From the cell containing the given text, extract its center point as [x, y] coordinate. 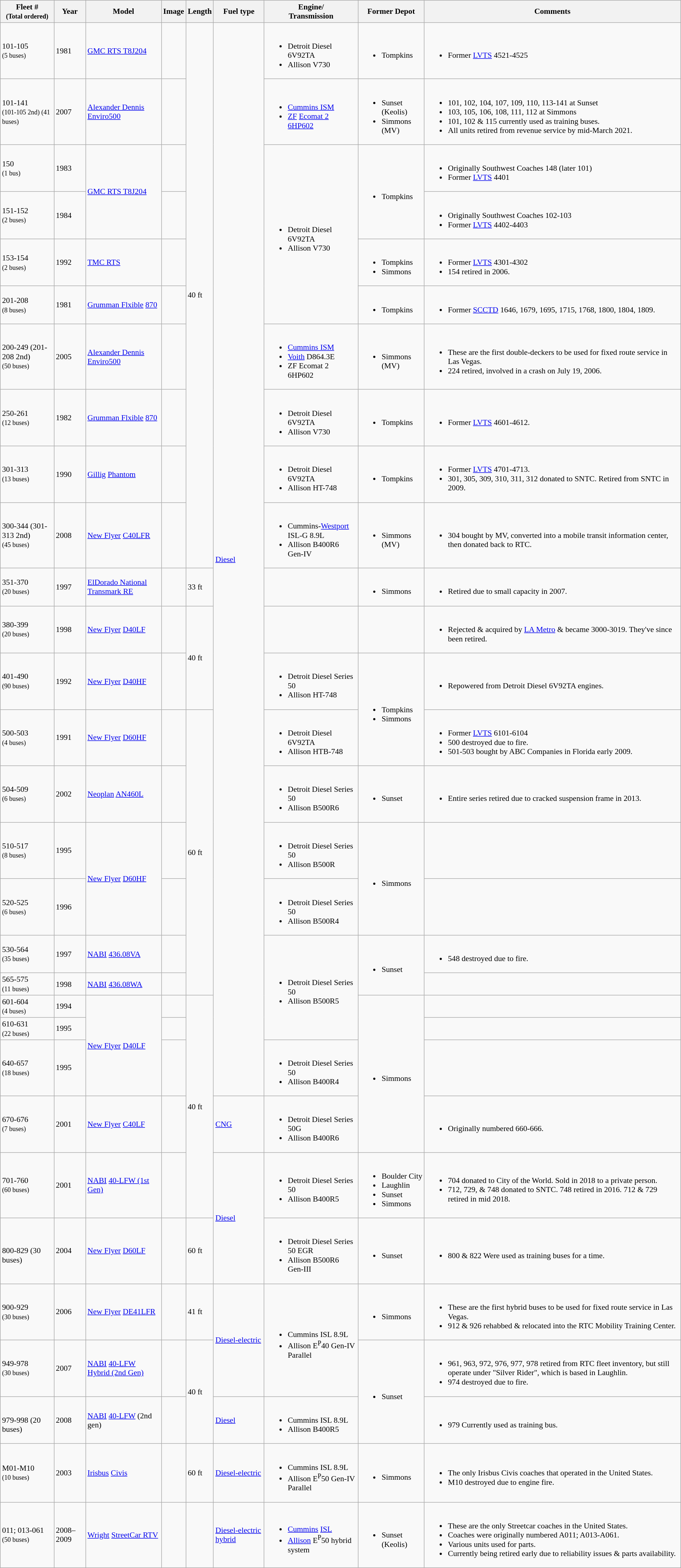
33 ft [200, 587]
New Flyer DE41LFR [123, 1312]
NABI 40-LFW (2nd gen) [123, 1420]
520-525(6 buses) [27, 907]
1983 [70, 168]
101-105(5 buses) [27, 51]
ElDorado NationalTransmark RE [123, 587]
Model [123, 12]
701-760(60 buses) [27, 1186]
601-604(4 buses) [27, 1006]
Originally Southwest Coaches 102-103Former LVTS 4402-4403 [552, 215]
Retired due to small capacity in 2007. [552, 587]
610-631(22 buses) [27, 1029]
Gillig Phantom [123, 474]
2006 [70, 1312]
Cummins ISMZF Ecomat 2 6HP602 [311, 112]
Detroit Diesel Series 50Allison B500R4 [311, 907]
1996 [70, 907]
201-208(8 buses) [27, 305]
Cummins ISL 8.9LAllison EP40 Gen-IV Parallel [311, 1340]
1984 [70, 215]
Detroit Diesel Series 50Allison B500R6 [311, 794]
548 destroyed due to fire. [552, 954]
M01-M10(10 buses) [27, 1473]
530-564(35 buses) [27, 954]
Former LVTS 4601-4612. [552, 418]
New Flyer C40LF [123, 1125]
101-141 (101-105 2nd) (41 buses) [27, 112]
Year [70, 12]
200-249 (201-208 2nd)(50 buses) [27, 357]
CNG [239, 1125]
949-978(30 buses) [27, 1369]
Former LVTS 4301-4302154 retired in 2006. [552, 263]
NABI 436.08WA [123, 984]
979-998 (20 buses) [27, 1420]
1990 [70, 474]
Former LVTS 6101-6104500 destroyed due to fire.501-503 bought by ABC Companies in Florida early 2009. [552, 738]
Fleet #(Total ordered) [27, 12]
Cummins ISMVoith D864.3E ZF Ecomat 2 6HP602 [311, 357]
2003 [70, 1473]
Detroit Diesel 6V92TAAllison HTB-748 [311, 738]
New Flyer D40HF [123, 681]
The only Irisbus Civis coaches that operated in the United States.M10 destroyed due to engine fire. [552, 1473]
500-503(4 buses) [27, 738]
670-676(7 buses) [27, 1125]
Sunset (Keolis) [392, 1535]
304 bought by MV, converted into a mobile transit information center, then donated back to RTC. [552, 535]
Cummins ISL 8.9LAllison B400R5 [311, 1420]
Former Depot [392, 12]
Repowered from Detroit Diesel 6V92TA engines. [552, 681]
Diesel-electric hybrid [239, 1535]
Detroit Diesel Series 50Allison B500R5 [311, 988]
Sunset (Keolis)Simmons (MV) [392, 112]
Originally Southwest Coaches 148 (later 101)Former LVTS 4401 [552, 168]
Originally numbered 660-666. [552, 1125]
979 Currently used as training bus. [552, 1420]
Detroit Diesel Series 50 EGRAllison B500R6 Gen-III [311, 1251]
800-829 (30 buses) [27, 1251]
Engine/Transmission [311, 12]
2008–2009 [70, 1535]
1994 [70, 1006]
Detroit Diesel Series 50GAllison B400R6 [311, 1125]
These are the first double-deckers to be used for fixed route service in Las Vegas.224 retired, involved in a crash on July 19, 2006. [552, 357]
Former SCCTD 1646, 1679, 1695, 1715, 1768, 1800, 1804, 1809. [552, 305]
Cummins ISL 8.9LAllison EP50 Gen-IV Parallel [311, 1473]
150(1 bus) [27, 168]
504-509(6 buses) [27, 794]
401-490(90 buses) [27, 681]
NABI 436.08VA [123, 954]
Detroit Diesel Series 50Allison B500R [311, 851]
Former LVTS 4521-4525 [552, 51]
Neoplan AN460L [123, 794]
300-344 (301-313 2nd)(45 buses) [27, 535]
2004 [70, 1251]
151-152(2 buses) [27, 215]
Rejected & acquired by LA Metro & became 3000-3019. They've since been retired. [552, 630]
153-154(2 buses) [27, 263]
800 & 822 Were used as training buses for a time. [552, 1251]
Detroit Diesel Series 50Allison B400R5 [311, 1186]
510-517(8 buses) [27, 851]
640-657(18 buses) [27, 1068]
900-929(30 buses) [27, 1312]
NABI 40-LFW Hybrid (2nd Gen) [123, 1369]
Former LVTS 4701-4713.301, 305, 309, 310, 311, 312 donated to SNTC. Retired from SNTC in 2009. [552, 474]
TMC RTS [123, 263]
2005 [70, 357]
Irisbus Civis [123, 1473]
380-399(20 buses) [27, 630]
Boulder CityLaughlinSunsetSimmons [392, 1186]
Detroit Diesel Series 50Allison HT-748 [311, 681]
Image [174, 12]
1982 [70, 418]
1991 [70, 738]
Fuel type [239, 12]
Cummins-Westport ISL-G 8.9LAllison B400R6 Gen-IV [311, 535]
NABI 40-LFW (1st Gen) [123, 1186]
565-575(11 buses) [27, 984]
Detroit Diesel Series 50Allison B400R4 [311, 1068]
351-370(20 buses) [27, 587]
Detroit Diesel 6V92TAAllison HT-748 [311, 474]
New Flyer D60LF [123, 1251]
250-261(12 buses) [27, 418]
011; 013-061(50 buses) [27, 1535]
Cummins ISLAllison EP50 hybrid system [311, 1535]
2002 [70, 794]
New Flyer C40LFR [123, 535]
Length [200, 12]
41 ft [200, 1312]
Comments [552, 12]
Entire series retired due to cracked suspension frame in 2013. [552, 794]
Wright StreetCar RTV [123, 1535]
301-313(13 buses) [27, 474]
